Find where the given text appears and provide that cell's center as (x, y) coordinate. 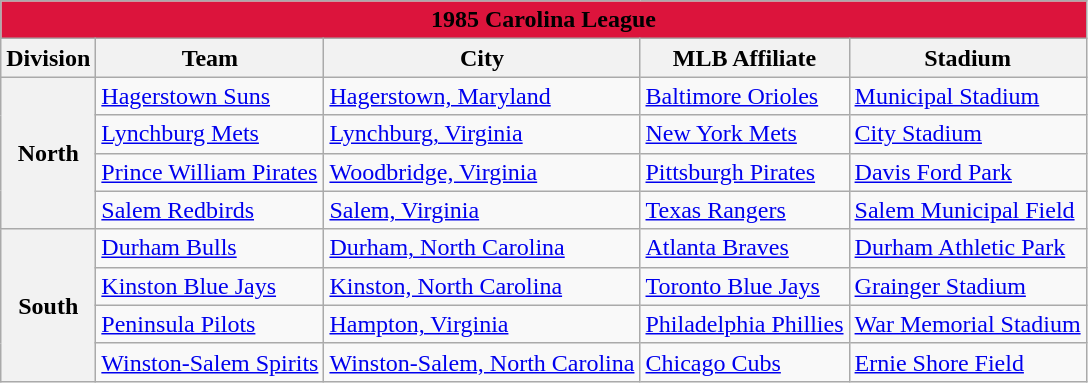
New York Mets (744, 134)
City (482, 58)
Ernie Shore Field (968, 362)
South (48, 305)
Hagerstown Suns (210, 96)
Kinston Blue Jays (210, 286)
Philadelphia Phillies (744, 324)
Lynchburg, Virginia (482, 134)
North (48, 153)
Baltimore Orioles (744, 96)
Durham Bulls (210, 248)
Durham, North Carolina (482, 248)
Grainger Stadium (968, 286)
1985 Carolina League (544, 20)
War Memorial Stadium (968, 324)
Winston-Salem, North Carolina (482, 362)
City Stadium (968, 134)
Toronto Blue Jays (744, 286)
Team (210, 58)
Division (48, 58)
Peninsula Pilots (210, 324)
Hampton, Virginia (482, 324)
Prince William Pirates (210, 172)
Pittsburgh Pirates (744, 172)
Winston-Salem Spirits (210, 362)
Chicago Cubs (744, 362)
Lynchburg Mets (210, 134)
Atlanta Braves (744, 248)
Stadium (968, 58)
Salem Municipal Field (968, 210)
Municipal Stadium (968, 96)
Texas Rangers (744, 210)
MLB Affiliate (744, 58)
Salem Redbirds (210, 210)
Davis Ford Park (968, 172)
Woodbridge, Virginia (482, 172)
Salem, Virginia (482, 210)
Durham Athletic Park (968, 248)
Hagerstown, Maryland (482, 96)
Kinston, North Carolina (482, 286)
